Capture the cell that displays the provided text and extract its [X, Y] central coordinate. 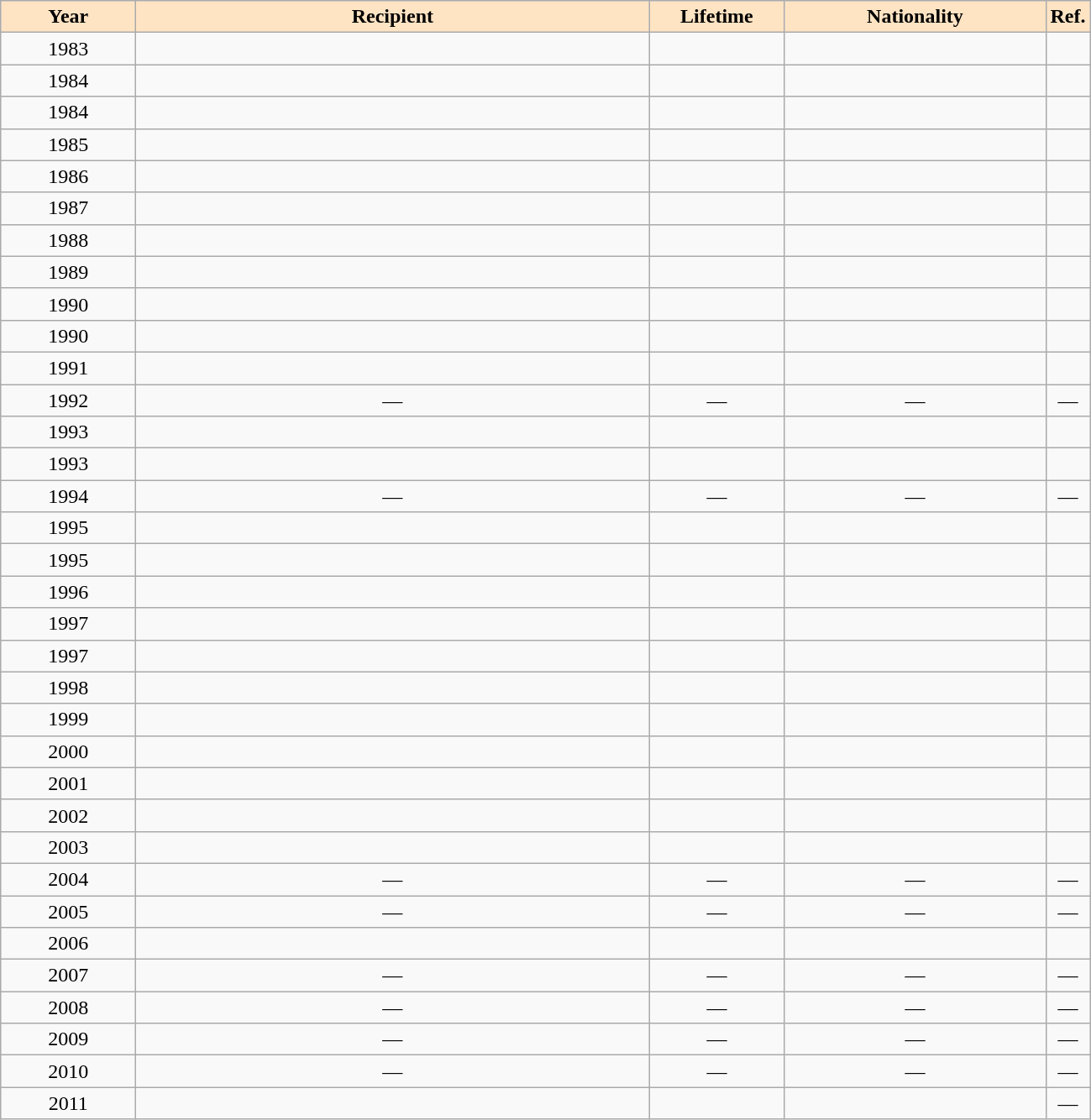
1998 [69, 688]
1994 [69, 496]
1985 [69, 144]
Nationality [915, 17]
Recipient [393, 17]
1992 [69, 400]
2005 [69, 911]
2010 [69, 1071]
1986 [69, 176]
2003 [69, 847]
Year [69, 17]
1988 [69, 240]
Lifetime [717, 17]
2002 [69, 815]
1983 [69, 49]
2004 [69, 879]
2008 [69, 1007]
2000 [69, 751]
2011 [69, 1103]
Ref. [1068, 17]
1989 [69, 272]
1999 [69, 720]
2001 [69, 783]
2006 [69, 944]
2007 [69, 976]
1996 [69, 592]
2009 [69, 1039]
1991 [69, 368]
1987 [69, 208]
